For the text-containing cell, return its midpoint in [X, Y] coordinate format. 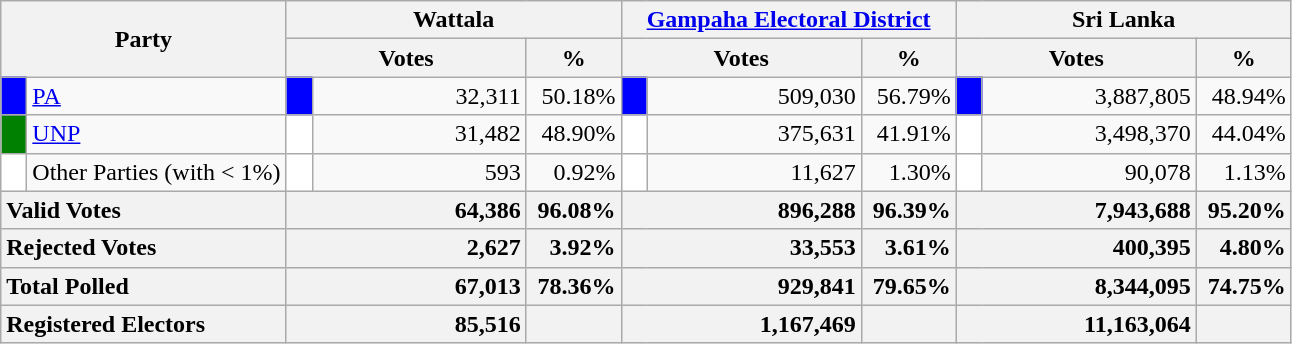
Sri Lanka [1124, 20]
48.90% [574, 134]
44.04% [1244, 134]
Wattala [454, 20]
50.18% [574, 96]
1,167,469 [741, 324]
56.79% [908, 96]
8,344,095 [1076, 286]
PA [156, 96]
375,631 [754, 134]
3,498,370 [1089, 134]
UNP [156, 134]
11,163,064 [1076, 324]
Other Parties (with < 1%) [156, 172]
74.75% [1244, 286]
48.94% [1244, 96]
1.13% [1244, 172]
4.80% [1244, 248]
31,482 [419, 134]
64,386 [406, 210]
Party [144, 39]
33,553 [741, 248]
96.39% [908, 210]
Registered Electors [144, 324]
Rejected Votes [144, 248]
593 [419, 172]
32,311 [419, 96]
400,395 [1076, 248]
Total Polled [144, 286]
509,030 [754, 96]
1.30% [908, 172]
Gampaha Electoral District [788, 20]
3.92% [574, 248]
896,288 [741, 210]
96.08% [574, 210]
90,078 [1089, 172]
95.20% [1244, 210]
78.36% [574, 286]
2,627 [406, 248]
3,887,805 [1089, 96]
79.65% [908, 286]
41.91% [908, 134]
67,013 [406, 286]
Valid Votes [144, 210]
0.92% [574, 172]
929,841 [741, 286]
7,943,688 [1076, 210]
3.61% [908, 248]
11,627 [754, 172]
85,516 [406, 324]
